Find where the given text appears and provide that cell's center as [X, Y] coordinate. 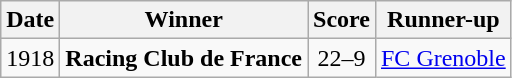
Runner-up [443, 20]
Date [30, 20]
Winner [184, 20]
22–9 [342, 58]
Score [342, 20]
Racing Club de France [184, 58]
1918 [30, 58]
FC Grenoble [443, 58]
